Detect which cell encompasses the target text, then output its (x, y) center coordinate. 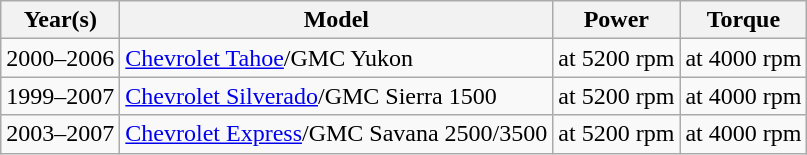
Torque (744, 20)
2003–2007 (60, 134)
Chevrolet Express/GMC Savana 2500/3500 (336, 134)
2000–2006 (60, 58)
Model (336, 20)
Chevrolet Silverado/GMC Sierra 1500 (336, 96)
Year(s) (60, 20)
Chevrolet Tahoe/GMC Yukon (336, 58)
1999–2007 (60, 96)
Power (616, 20)
